Return [x, y] of the center of cell containing provided text 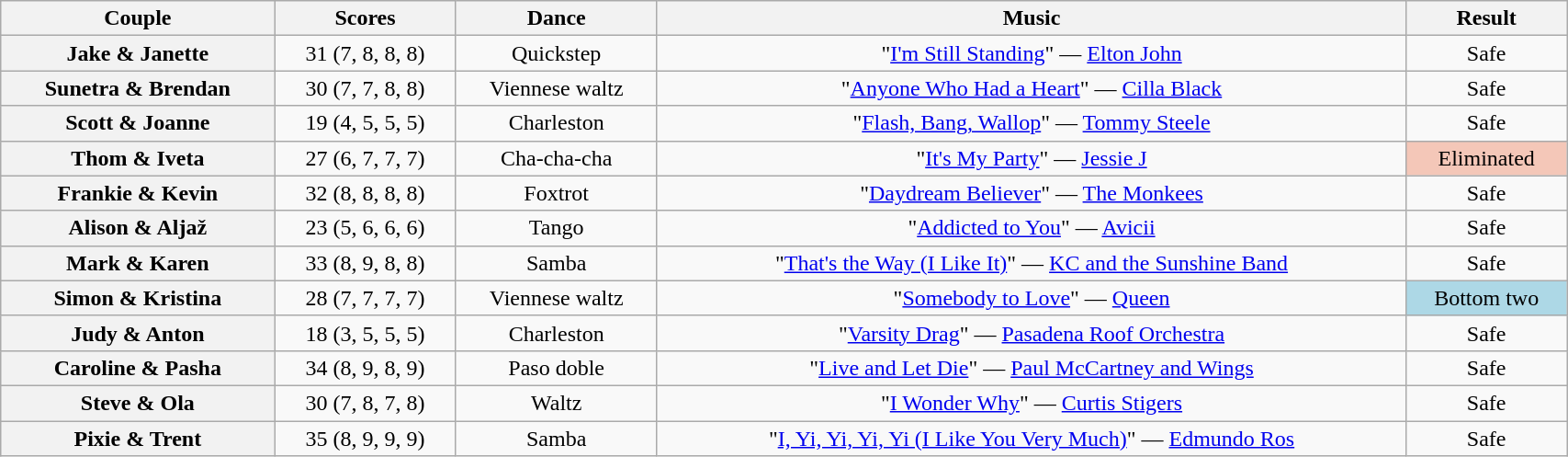
33 (8, 9, 8, 8) [366, 263]
"Anyone Who Had a Heart" — Cilla Black [1031, 88]
35 (8, 9, 9, 9) [366, 439]
Bottom two [1486, 298]
Paso doble [557, 368]
Foxtrot [557, 193]
Mark & Karen [138, 263]
Quickstep [557, 53]
32 (8, 8, 8, 8) [366, 193]
Steve & Ola [138, 403]
Waltz [557, 403]
Cha-cha-cha [557, 158]
Frankie & Kevin [138, 193]
"I, Yi, Yi, Yi, Yi (I Like You Very Much)" — Edmundo Ros [1031, 439]
30 (7, 7, 8, 8) [366, 88]
Result [1486, 18]
23 (5, 6, 6, 6) [366, 228]
"That's the Way (I Like It)" — KC and the Sunshine Band [1031, 263]
28 (7, 7, 7, 7) [366, 298]
Jake & Janette [138, 53]
Judy & Anton [138, 333]
"Addicted to You" — Avicii [1031, 228]
"Varsity Drag" — Pasadena Roof Orchestra [1031, 333]
"I Wonder Why" — Curtis Stigers [1031, 403]
Eliminated [1486, 158]
30 (7, 8, 7, 8) [366, 403]
34 (8, 9, 8, 9) [366, 368]
Thom & Iveta [138, 158]
Alison & Aljaž [138, 228]
"Flash, Bang, Wallop" — Tommy Steele [1031, 123]
19 (4, 5, 5, 5) [366, 123]
"I'm Still Standing" — Elton John [1031, 53]
Dance [557, 18]
"Daydream Believer" — The Monkees [1031, 193]
18 (3, 5, 5, 5) [366, 333]
Couple [138, 18]
Caroline & Pasha [138, 368]
Scores [366, 18]
Pixie & Trent [138, 439]
"It's My Party" — Jessie J [1031, 158]
Tango [557, 228]
Simon & Kristina [138, 298]
"Somebody to Love" — Queen [1031, 298]
Scott & Joanne [138, 123]
"Live and Let Die" — Paul McCartney and Wings [1031, 368]
Music [1031, 18]
31 (7, 8, 8, 8) [366, 53]
27 (6, 7, 7, 7) [366, 158]
Sunetra & Brendan [138, 88]
